Determine the [x, y] coordinate at the center of the cell enclosing the given text.  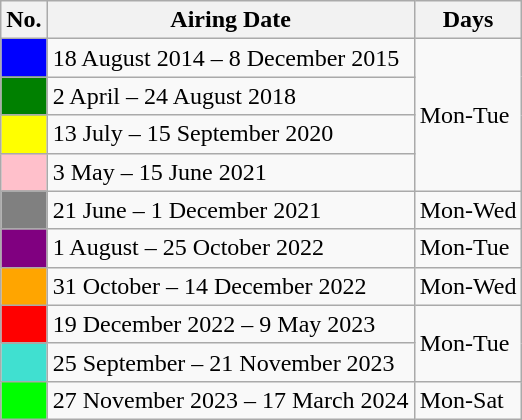
2 April – 24 August 2018 [230, 96]
Days [468, 20]
27 November 2023 – 17 March 2024 [230, 400]
3 May – 15 June 2021 [230, 172]
No. [24, 20]
25 September – 21 November 2023 [230, 362]
31 October – 14 December 2022 [230, 286]
21 June – 1 December 2021 [230, 210]
18 August 2014 – 8 December 2015 [230, 58]
19 December 2022 – 9 May 2023 [230, 324]
Mon-Sat [468, 400]
13 July – 15 September 2020 [230, 134]
1 August – 25 October 2022 [230, 248]
Airing Date [230, 20]
